Find where the given text appears and provide that cell's center as [x, y] coordinate. 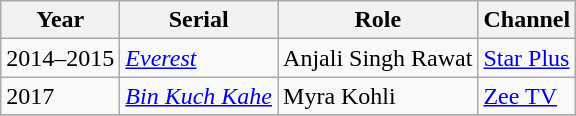
Channel [527, 20]
Star Plus [527, 58]
Serial [199, 20]
Year [60, 20]
2017 [60, 96]
2014–2015 [60, 58]
Myra Kohli [378, 96]
Zee TV [527, 96]
Anjali Singh Rawat [378, 58]
Role [378, 20]
Everest [199, 58]
Bin Kuch Kahe [199, 96]
